Extract the (x, y) coordinate from the center of the cell holding the provided text.  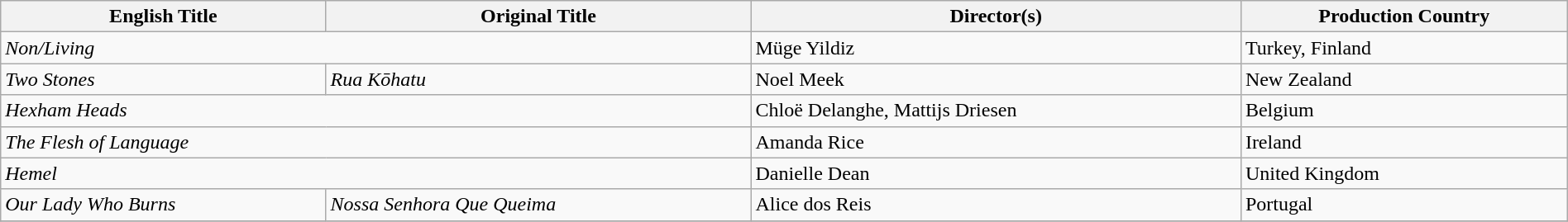
Turkey, Finland (1404, 48)
Ireland (1404, 142)
Hemel (375, 173)
Director(s) (996, 17)
Amanda Rice (996, 142)
Chloë Delanghe, Mattijs Driesen (996, 111)
Production Country (1404, 17)
United Kingdom (1404, 173)
Non/Living (375, 48)
Nossa Senhora Que Queima (538, 205)
Danielle Dean (996, 173)
Belgium (1404, 111)
New Zealand (1404, 79)
The Flesh of Language (375, 142)
Müge Yildiz (996, 48)
Alice dos Reis (996, 205)
Noel Meek (996, 79)
English Title (164, 17)
Hexham Heads (375, 111)
Portugal (1404, 205)
Our Lady Who Burns (164, 205)
Rua Kōhatu (538, 79)
Original Title (538, 17)
Two Stones (164, 79)
